Detect which cell encompasses the target text, then output its (X, Y) center coordinate. 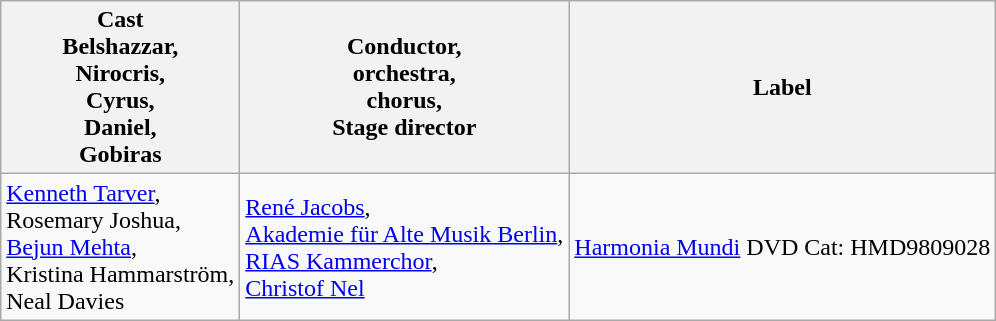
Harmonia Mundi DVD Cat: HMD9809028 (782, 247)
René Jacobs,Akademie für Alte Musik Berlin,RIAS Kammerchor,Christof Nel (404, 247)
Conductor,orchestra,chorus,Stage director (404, 88)
Label (782, 88)
CastBelshazzar,Nirocris,Cyrus,Daniel,Gobiras (120, 88)
Kenneth Tarver,Rosemary Joshua,Bejun Mehta, Kristina Hammarström,Neal Davies (120, 247)
